From the cell containing the given text, extract its center point as [x, y] coordinate. 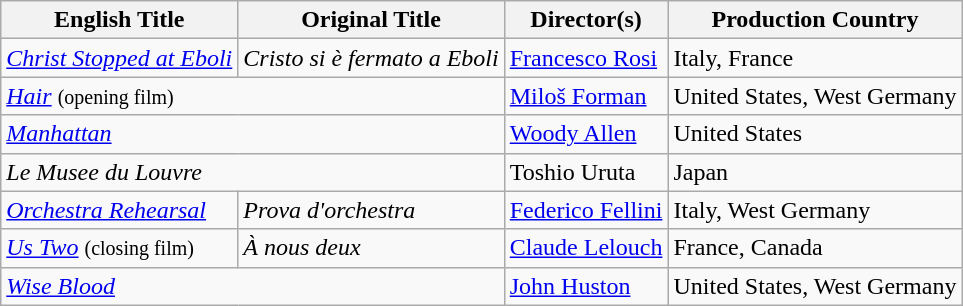
John Huston [586, 286]
Us Two (closing film) [120, 248]
Le Musee du Louvre [252, 172]
Federico Fellini [586, 210]
Original Title [371, 20]
Director(s) [586, 20]
Orchestra Rehearsal [120, 210]
Italy, France [815, 58]
Hair (opening film) [252, 96]
Christ Stopped at Eboli [120, 58]
France, Canada [815, 248]
Japan [815, 172]
Woody Allen [586, 134]
Claude Lelouch [586, 248]
Miloš Forman [586, 96]
Production Country [815, 20]
Wise Blood [252, 286]
Prova d'orchestra [371, 210]
Francesco Rosi [586, 58]
Manhattan [252, 134]
Italy, West Germany [815, 210]
À nous deux [371, 248]
Toshio Uruta [586, 172]
Cristo si è fermato a Eboli [371, 58]
English Title [120, 20]
United States [815, 134]
